Return (x, y) of the center of cell containing provided text 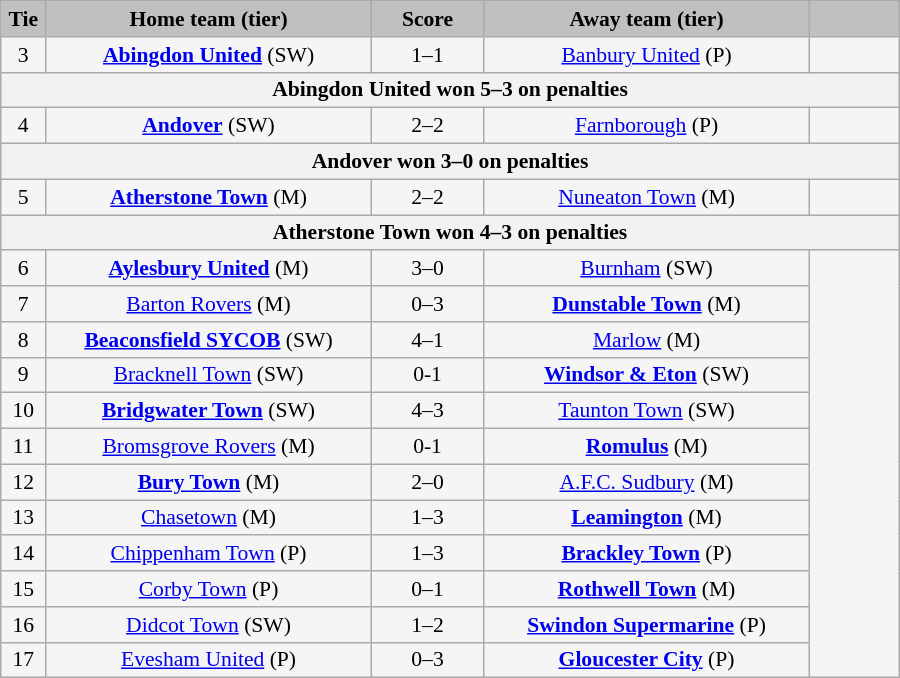
Away team (tier) (647, 19)
4–1 (427, 340)
1–1 (427, 55)
Chippenham Town (P) (209, 554)
8 (24, 340)
Swindon Supermarine (P) (647, 625)
2–0 (427, 482)
3 (24, 55)
Romulus (M) (647, 447)
Brackley Town (P) (647, 554)
Leamington (M) (647, 518)
5 (24, 197)
Bracknell Town (SW) (209, 375)
Burnham (SW) (647, 269)
Nuneaton Town (M) (647, 197)
Barton Rovers (M) (209, 304)
Marlow (M) (647, 340)
10 (24, 411)
14 (24, 554)
Score (427, 19)
Didcot Town (SW) (209, 625)
Bury Town (M) (209, 482)
Corby Town (P) (209, 589)
Gloucester City (P) (647, 660)
Bromsgrove Rovers (M) (209, 447)
15 (24, 589)
16 (24, 625)
Atherstone Town won 4–3 on penalties (450, 233)
Aylesbury United (M) (209, 269)
12 (24, 482)
6 (24, 269)
7 (24, 304)
3–0 (427, 269)
Rothwell Town (M) (647, 589)
Chasetown (M) (209, 518)
Abingdon United (SW) (209, 55)
4–3 (427, 411)
4 (24, 126)
Abingdon United won 5–3 on penalties (450, 90)
Taunton Town (SW) (647, 411)
13 (24, 518)
Bridgwater Town (SW) (209, 411)
1–2 (427, 625)
Beaconsfield SYCOB (SW) (209, 340)
Home team (tier) (209, 19)
Windsor & Eton (SW) (647, 375)
0–1 (427, 589)
Evesham United (P) (209, 660)
17 (24, 660)
Farnborough (P) (647, 126)
Andover won 3–0 on penalties (450, 162)
Banbury United (P) (647, 55)
Atherstone Town (M) (209, 197)
11 (24, 447)
Dunstable Town (M) (647, 304)
9 (24, 375)
A.F.C. Sudbury (M) (647, 482)
Andover (SW) (209, 126)
Tie (24, 19)
